Find where the given text appears and provide that cell's center as [X, Y] coordinate. 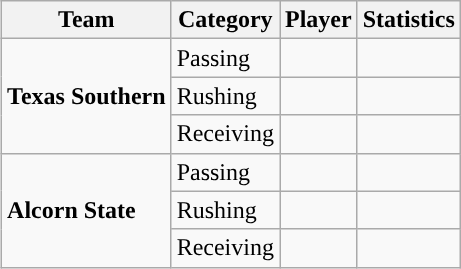
Alcorn State [87, 210]
Category [225, 20]
Player [319, 20]
Texas Southern [87, 96]
Statistics [408, 20]
Team [87, 20]
